Scan for the cell matching the given text and deliver its [X, Y] coordinate at center. 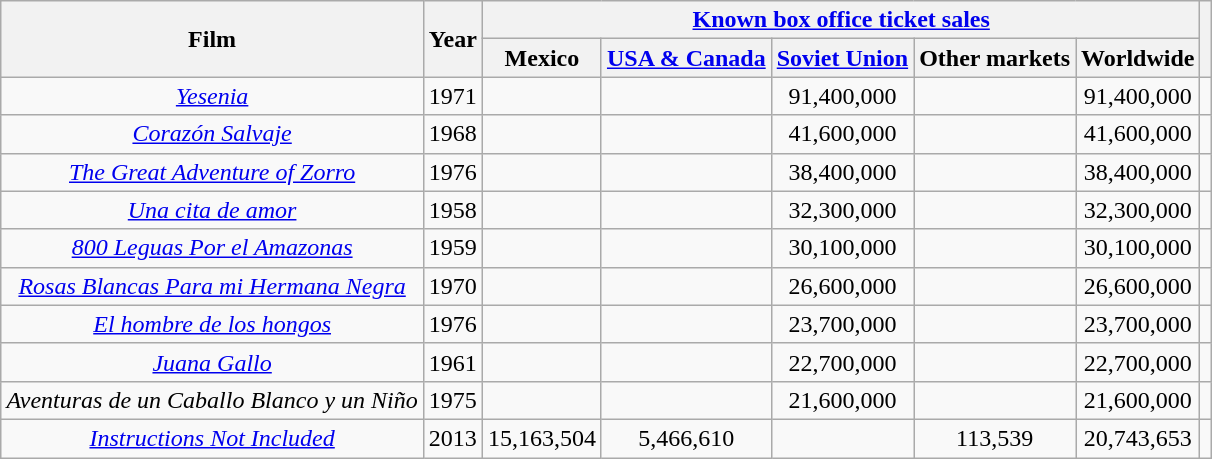
Corazón Salvaje [212, 134]
Soviet Union [842, 58]
Year [452, 39]
2013 [452, 438]
Rosas Blancas Para mi Hermana Negra [212, 286]
Other markets [995, 58]
Yesenia [212, 96]
Juana Gallo [212, 362]
Worldwide [1138, 58]
1961 [452, 362]
1970 [452, 286]
El hombre de los hongos [212, 324]
5,466,610 [686, 438]
20,743,653 [1138, 438]
Instructions Not Included [212, 438]
1968 [452, 134]
1971 [452, 96]
800 Leguas Por el Amazonas [212, 248]
1959 [452, 248]
1975 [452, 400]
The Great Adventure of Zorro [212, 172]
USA & Canada [686, 58]
Aventuras de un Caballo Blanco y un Niño [212, 400]
Una cita de amor [212, 210]
Film [212, 39]
15,163,504 [542, 438]
Mexico [542, 58]
1958 [452, 210]
Known box office ticket sales [841, 20]
113,539 [995, 438]
